From the cell containing the given text, extract its center point as (x, y) coordinate. 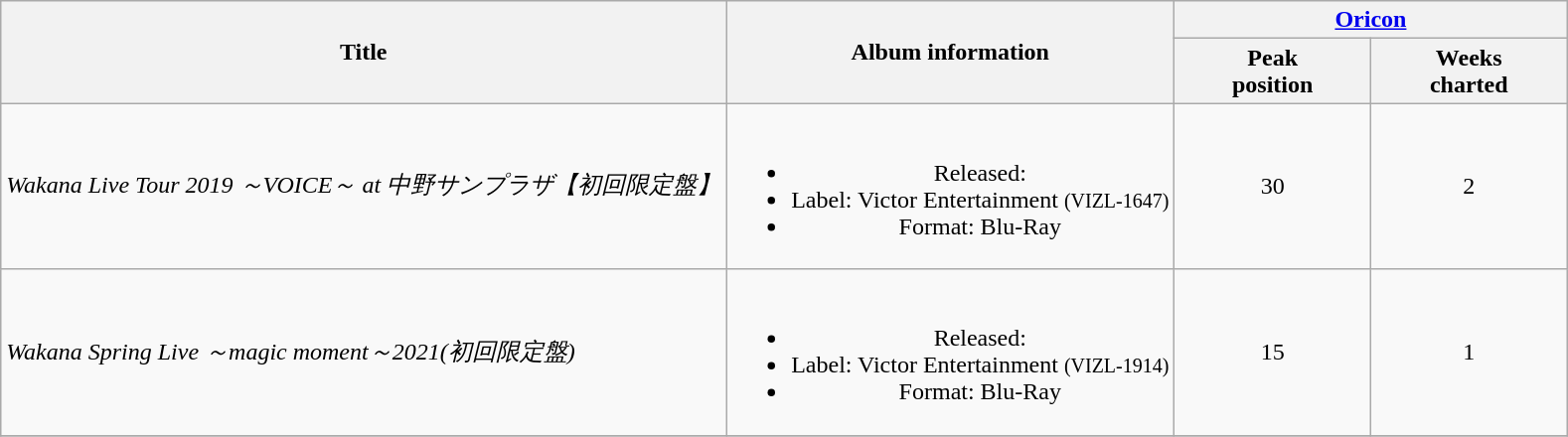
30 (1273, 187)
Weeks charted (1469, 72)
Released: Label: Victor Entertainment (VIZL-1914)Format: Blu-Ray (950, 352)
15 (1273, 352)
Album information (950, 52)
Released: Label: Victor Entertainment (VIZL-1647)Format: Blu-Ray (950, 187)
Title (364, 52)
Wakana Live Tour 2019 ～VOICE～ at 中野サンプラザ【初回限定盤】 (364, 187)
2 (1469, 187)
1 (1469, 352)
Wakana Spring Live ～magic moment～2021(初回限定盤) (364, 352)
Oricon (1371, 20)
Peakposition (1273, 72)
